Provide the (X, Y) coordinate of the cell's center where the given text is located.  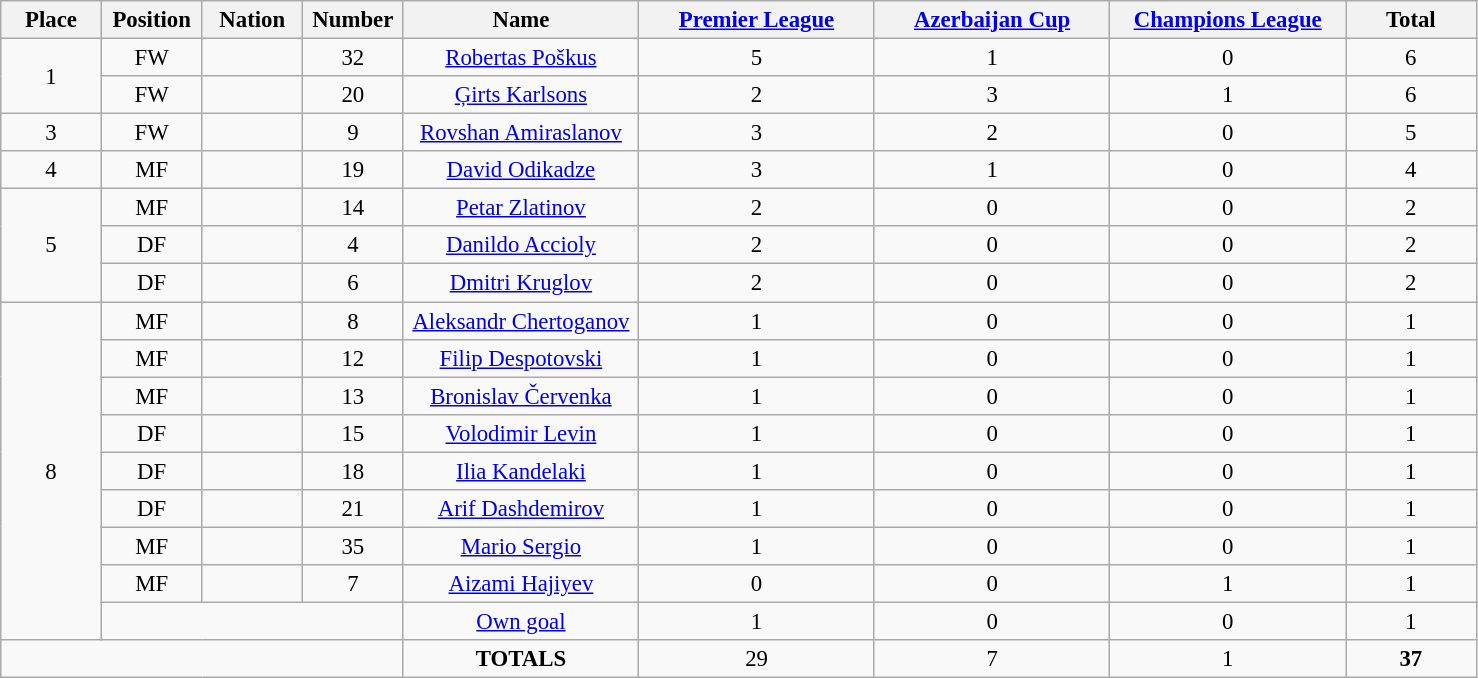
Rovshan Amiraslanov (521, 133)
Robertas Poškus (521, 58)
Place (52, 20)
Danildo Accioly (521, 245)
Own goal (521, 621)
TOTALS (521, 659)
35 (354, 546)
Champions League (1228, 20)
Filip Despotovski (521, 358)
Aizami Hajiyev (521, 584)
Nation (252, 20)
Total (1412, 20)
14 (354, 208)
David Odikadze (521, 170)
Aleksandr Chertoganov (521, 321)
29 (757, 659)
20 (354, 95)
15 (354, 433)
13 (354, 396)
Arif Dashdemirov (521, 509)
Bronislav Červenka (521, 396)
Mario Sergio (521, 546)
Position (152, 20)
Volodimir Levin (521, 433)
9 (354, 133)
12 (354, 358)
Premier League (757, 20)
19 (354, 170)
Ģirts Karlsons (521, 95)
21 (354, 509)
37 (1412, 659)
Number (354, 20)
Ilia Kandelaki (521, 471)
Azerbaijan Cup (992, 20)
18 (354, 471)
Name (521, 20)
32 (354, 58)
Petar Zlatinov (521, 208)
Dmitri Kruglov (521, 283)
